Output the [x, y] coordinate of the center of the cell containing the given text.  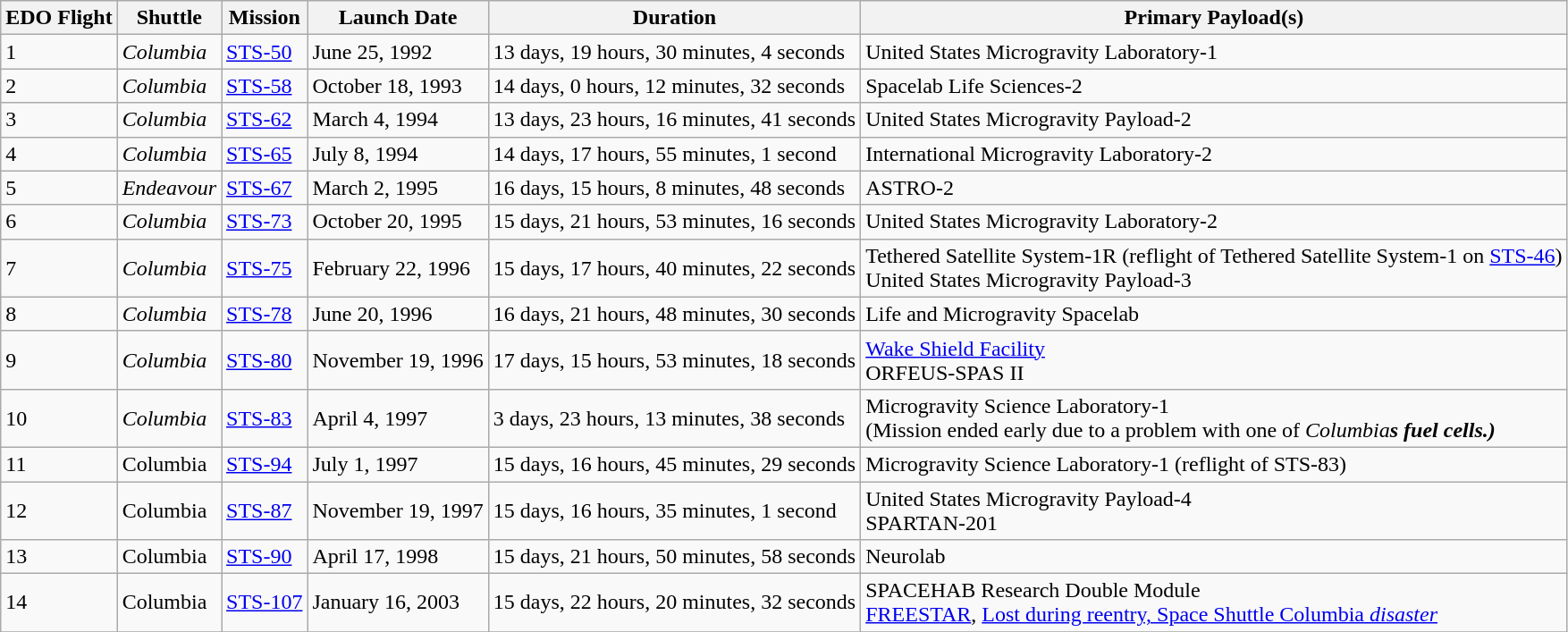
October 20, 1995 [398, 222]
Neurolab [1214, 557]
STS-50 [265, 52]
10 [59, 418]
17 days, 15 hours, 53 minutes, 18 seconds [674, 359]
13 days, 23 hours, 16 minutes, 41 seconds [674, 120]
February 22, 1996 [398, 268]
STS-65 [265, 154]
STS-80 [265, 359]
STS-75 [265, 268]
STS-87 [265, 510]
2 [59, 86]
1 [59, 52]
7 [59, 268]
March 2, 1995 [398, 188]
November 19, 1996 [398, 359]
16 days, 15 hours, 8 minutes, 48 seconds [674, 188]
STS-94 [265, 464]
Microgravity Science Laboratory-1 (Mission ended early due to a problem with one of Columbias fuel cells.) [1214, 418]
EDO Flight [59, 18]
Launch Date [398, 18]
Endeavour [169, 188]
15 days, 17 hours, 40 minutes, 22 seconds [674, 268]
STS-83 [265, 418]
4 [59, 154]
June 20, 1996 [398, 314]
13 [59, 557]
ASTRO-2 [1214, 188]
November 19, 1997 [398, 510]
8 [59, 314]
15 days, 22 hours, 20 minutes, 32 seconds [674, 603]
United States Microgravity Payload-2 [1214, 120]
October 18, 1993 [398, 86]
6 [59, 222]
14 [59, 603]
July 1, 1997 [398, 464]
SPACEHAB Research Double ModuleFREESTAR, Lost during reentry, Space Shuttle Columbia disaster [1214, 603]
12 [59, 510]
Shuttle [169, 18]
United States Microgravity Payload-4SPARTAN-201 [1214, 510]
13 days, 19 hours, 30 minutes, 4 seconds [674, 52]
United States Microgravity Laboratory-1 [1214, 52]
STS-73 [265, 222]
International Microgravity Laboratory-2 [1214, 154]
11 [59, 464]
March 4, 1994 [398, 120]
15 days, 21 hours, 53 minutes, 16 seconds [674, 222]
14 days, 17 hours, 55 minutes, 1 second [674, 154]
STS-78 [265, 314]
15 days, 16 hours, 35 minutes, 1 second [674, 510]
14 days, 0 hours, 12 minutes, 32 seconds [674, 86]
5 [59, 188]
Spacelab Life Sciences-2 [1214, 86]
3 days, 23 hours, 13 minutes, 38 seconds [674, 418]
3 [59, 120]
Wake Shield FacilityORFEUS-SPAS II [1214, 359]
United States Microgravity Laboratory-2 [1214, 222]
15 days, 21 hours, 50 minutes, 58 seconds [674, 557]
January 16, 2003 [398, 603]
STS-90 [265, 557]
9 [59, 359]
Life and Microgravity Spacelab [1214, 314]
Mission [265, 18]
June 25, 1992 [398, 52]
15 days, 16 hours, 45 minutes, 29 seconds [674, 464]
April 4, 1997 [398, 418]
16 days, 21 hours, 48 minutes, 30 seconds [674, 314]
STS-58 [265, 86]
July 8, 1994 [398, 154]
STS-67 [265, 188]
April 17, 1998 [398, 557]
Primary Payload(s) [1214, 18]
STS-62 [265, 120]
Duration [674, 18]
Microgravity Science Laboratory-1 (reflight of STS-83) [1214, 464]
STS-107 [265, 603]
Tethered Satellite System-1R (reflight of Tethered Satellite System-1 on STS-46)United States Microgravity Payload-3 [1214, 268]
